Return the (x, y) coordinate for the center point of the cell that contains the specified text.  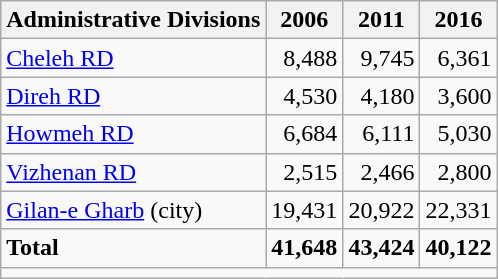
Total (134, 248)
22,331 (458, 210)
Vizhenan RD (134, 172)
2,466 (382, 172)
3,600 (458, 96)
6,361 (458, 58)
Cheleh RD (134, 58)
40,122 (458, 248)
6,684 (304, 134)
2,800 (458, 172)
9,745 (382, 58)
Administrative Divisions (134, 20)
2016 (458, 20)
Direh RD (134, 96)
4,530 (304, 96)
41,648 (304, 248)
4,180 (382, 96)
8,488 (304, 58)
2011 (382, 20)
2006 (304, 20)
20,922 (382, 210)
6,111 (382, 134)
Gilan-e Gharb (city) (134, 210)
2,515 (304, 172)
43,424 (382, 248)
19,431 (304, 210)
Howmeh RD (134, 134)
5,030 (458, 134)
